Find where the given text appears and provide that cell's center as [X, Y] coordinate. 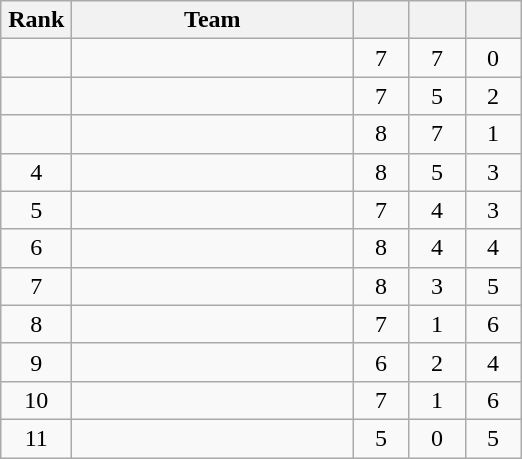
9 [36, 362]
Team [212, 20]
10 [36, 400]
11 [36, 438]
Rank [36, 20]
